Pinpoint the cell where the given text exists, returning its [X, Y] midpoint coordinate. 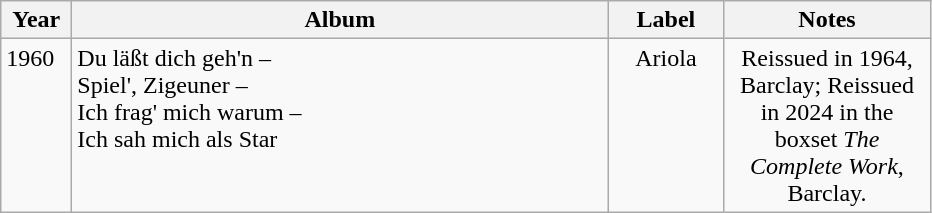
Notes [827, 20]
Album [340, 20]
1960 [36, 126]
Ariola [666, 126]
Reissued in 1964, Barclay; Reissued in 2024 in the boxset The Complete Work, Barclay. [827, 126]
Du läßt dich geh'n –Spiel', Zigeuner –Ich frag' mich warum –Ich sah mich als Star [340, 126]
Year [36, 20]
Label [666, 20]
